Pinpoint the cell where the given text exists, returning its [X, Y] midpoint coordinate. 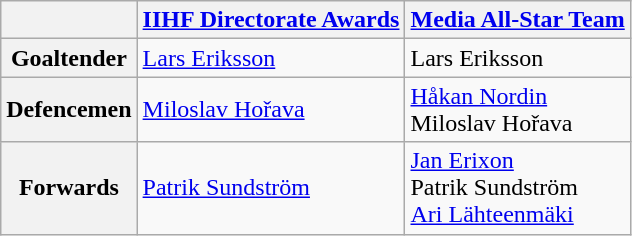
Håkan Nordin Miloslav Hořava [518, 110]
Goaltender [69, 58]
Patrik Sundström [271, 188]
Defencemen [69, 110]
Forwards [69, 188]
IIHF Directorate Awards [271, 20]
Jan Erixon Patrik Sundström Ari Lähteenmäki [518, 188]
Media All-Star Team [518, 20]
Miloslav Hořava [271, 110]
